Determine the (X, Y) coordinate at the center of the cell enclosing the given text.  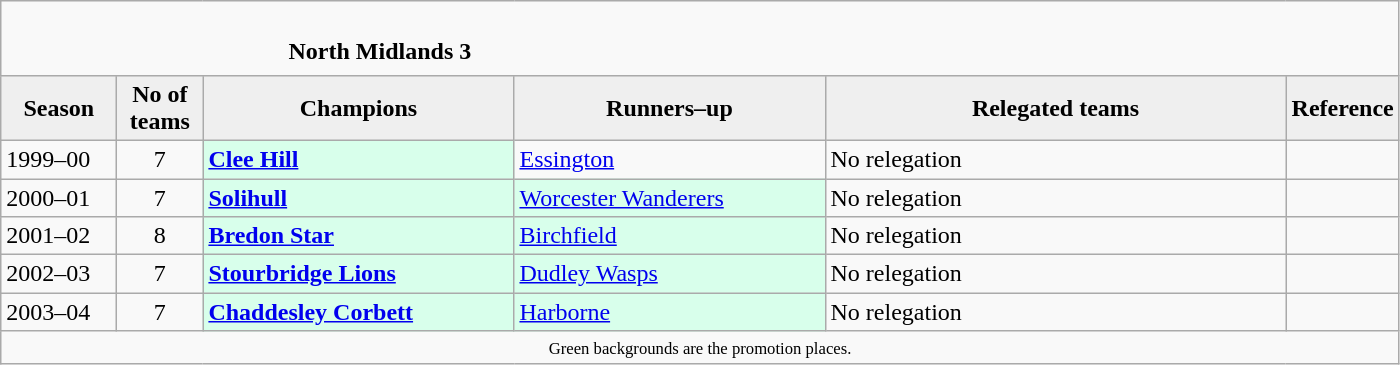
Green backgrounds are the promotion places. (700, 348)
Champions (358, 108)
Bredon Star (358, 236)
Birchfield (670, 236)
Clee Hill (358, 159)
Relegated teams (1056, 108)
2003–04 (59, 312)
Season (59, 108)
8 (160, 236)
1999–00 (59, 159)
Chaddesley Corbett (358, 312)
Solihull (358, 197)
2002–03 (59, 274)
Stourbridge Lions (358, 274)
Harborne (670, 312)
2001–02 (59, 236)
Runners–up (670, 108)
Worcester Wanderers (670, 197)
No of teams (160, 108)
Reference (1342, 108)
Essington (670, 159)
Dudley Wasps (670, 274)
2000–01 (59, 197)
